Find where the given text appears and provide that cell's center as [x, y] coordinate. 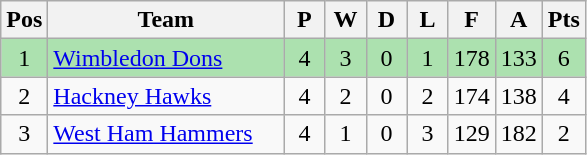
129 [472, 134]
West Ham Hammers [166, 134]
Team [166, 20]
Pos [24, 20]
138 [518, 96]
Wimbledon Dons [166, 58]
L [428, 20]
A [518, 20]
6 [564, 58]
174 [472, 96]
W [346, 20]
F [472, 20]
133 [518, 58]
P [304, 20]
Pts [564, 20]
182 [518, 134]
Hackney Hawks [166, 96]
D [386, 20]
178 [472, 58]
